Search for the cell housing the specified text and yield its [x, y] center coordinate. 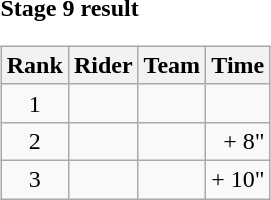
Time [238, 65]
Rider [103, 65]
Rank [34, 65]
+ 8" [238, 141]
2 [34, 141]
3 [34, 179]
Team [172, 65]
+ 10" [238, 179]
1 [34, 103]
